Search for the cell housing the specified text and yield its [x, y] center coordinate. 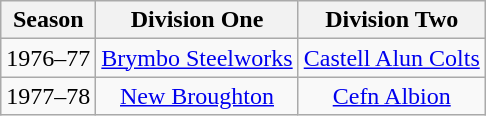
1977–78 [48, 96]
New Broughton [197, 96]
Cefn Albion [392, 96]
Division One [197, 20]
Castell Alun Colts [392, 58]
1976–77 [48, 58]
Division Two [392, 20]
Season [48, 20]
Brymbo Steelworks [197, 58]
